Scan for the cell matching the given text and deliver its [x, y] coordinate at center. 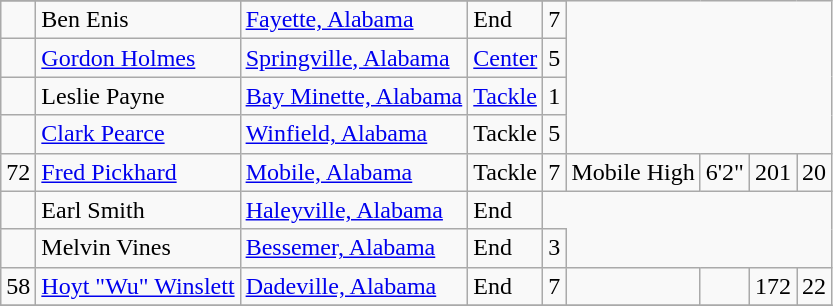
Winfield, Alabama [354, 134]
20 [814, 172]
Ben Enis [138, 20]
3 [554, 248]
Bessemer, Alabama [354, 248]
172 [772, 286]
22 [814, 286]
Melvin Vines [138, 248]
Bay Minette, Alabama [354, 96]
Leslie Payne [138, 96]
Fayette, Alabama [354, 20]
72 [18, 172]
6'2" [724, 172]
Clark Pearce [138, 134]
Fred Pickhard [138, 172]
Center [506, 58]
Gordon Holmes [138, 58]
Mobile, Alabama [354, 172]
58 [18, 286]
Mobile High [633, 172]
Dadeville, Alabama [354, 286]
Springville, Alabama [354, 58]
Hoyt "Wu" Winslett [138, 286]
Earl Smith [138, 210]
1 [554, 96]
201 [772, 172]
Haleyville, Alabama [354, 210]
